Provide the [x, y] coordinate of the cell's center where the given text is located.  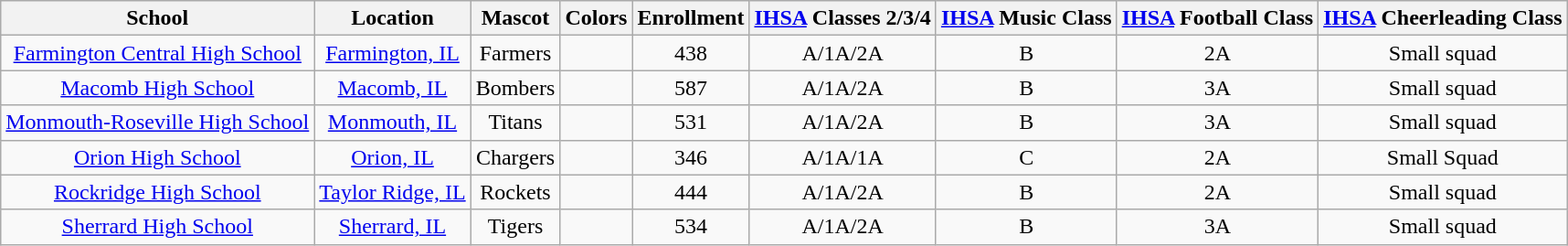
438 [691, 53]
IHSA Classes 2/3/4 [842, 18]
531 [691, 123]
Rockridge High School [157, 192]
Taylor Ridge, IL [393, 192]
Mascot [515, 18]
Farmington Central High School [157, 53]
Location [393, 18]
Chargers [515, 157]
Sherrard High School [157, 227]
IHSA Music Class [1026, 18]
Enrollment [691, 18]
Macomb, IL [393, 88]
Farmington, IL [393, 53]
346 [691, 157]
Macomb High School [157, 88]
Monmouth, IL [393, 123]
Sherrard, IL [393, 227]
C [1026, 157]
444 [691, 192]
Rockets [515, 192]
Titans [515, 123]
534 [691, 227]
Colors [596, 18]
Monmouth-Roseville High School [157, 123]
Bombers [515, 88]
587 [691, 88]
Orion, IL [393, 157]
Orion High School [157, 157]
Tigers [515, 227]
IHSA Cheerleading Class [1443, 18]
Farmers [515, 53]
School [157, 18]
Small Squad [1443, 157]
IHSA Football Class [1217, 18]
A/1A/1A [842, 157]
